Return (X, Y) of the center of cell containing provided text 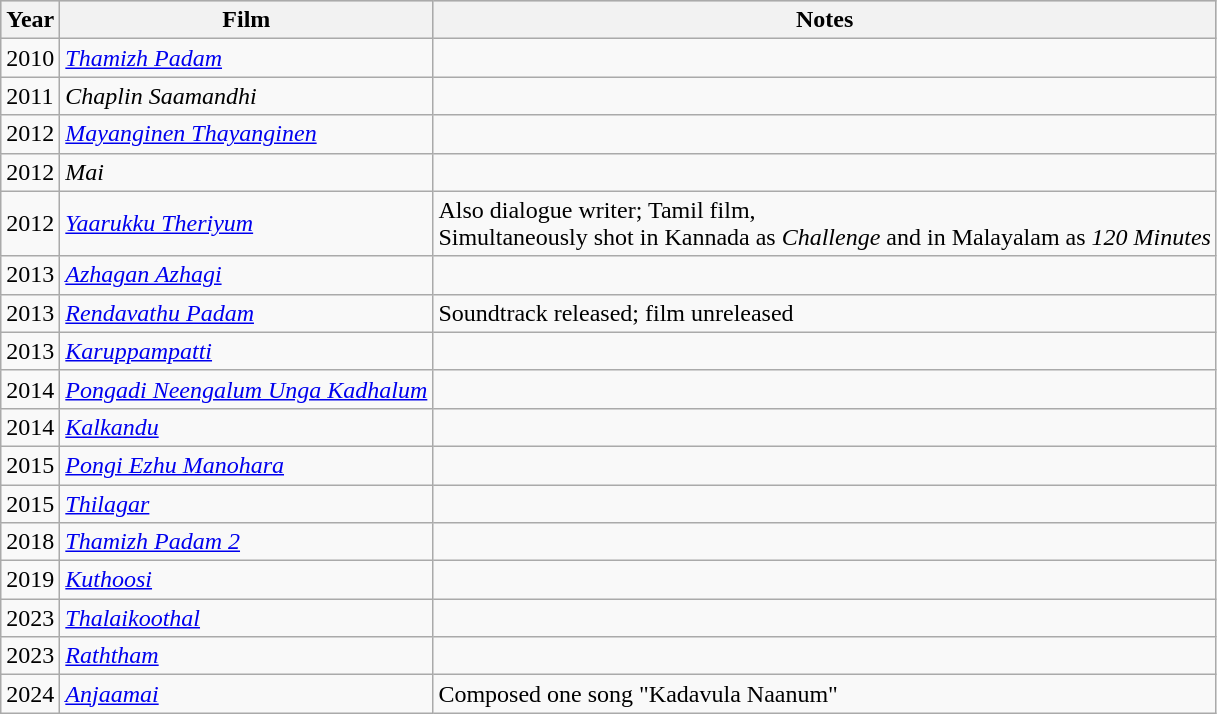
2011 (30, 96)
Pongi Ezhu Manohara (246, 465)
Thamizh Padam 2 (246, 542)
Raththam (246, 656)
2018 (30, 542)
Thilagar (246, 503)
Notes (825, 20)
Mayanginen Thayanginen (246, 134)
Anjaamai (246, 694)
Kuthoosi (246, 580)
Chaplin Saamandhi (246, 96)
Also dialogue writer; Tamil film,Simultaneously shot in Kannada as Challenge and in Malayalam as 120 Minutes (825, 224)
Soundtrack released; film unreleased (825, 313)
Year (30, 20)
Yaarukku Theriyum (246, 224)
Composed one song "Kadavula Naanum" (825, 694)
Thalaikoothal (246, 618)
Rendavathu Padam (246, 313)
2010 (30, 58)
Mai (246, 172)
Film (246, 20)
2019 (30, 580)
Kalkandu (246, 427)
Azhagan Azhagi (246, 275)
Karuppampatti (246, 351)
Pongadi Neengalum Unga Kadhalum (246, 389)
2024 (30, 694)
Thamizh Padam (246, 58)
